Scan for the cell matching the given text and deliver its (x, y) coordinate at center. 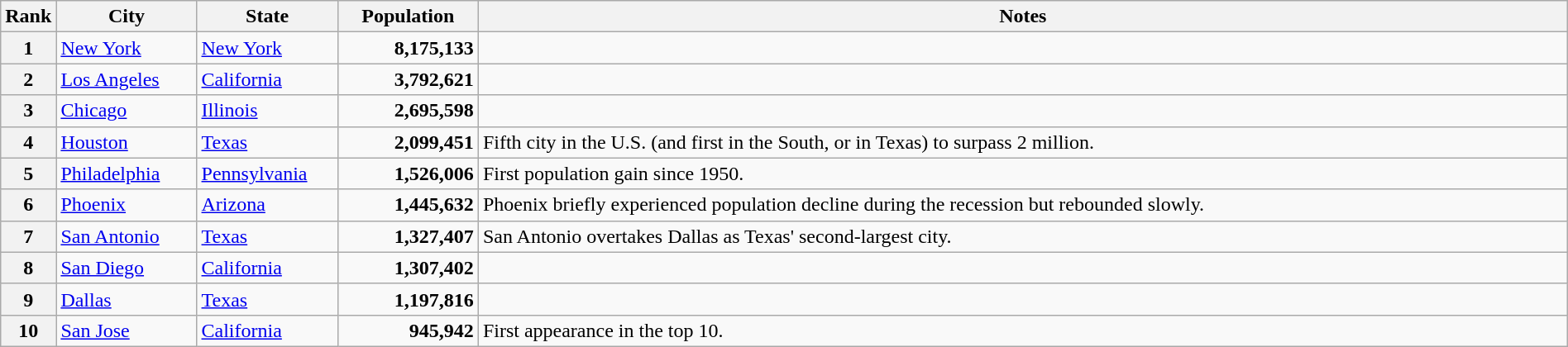
1,197,816 (408, 299)
First population gain since 1950. (1022, 173)
2 (28, 79)
7 (28, 236)
6 (28, 205)
San Antonio (127, 236)
City (127, 17)
1 (28, 48)
1,327,407 (408, 236)
2,695,598 (408, 111)
1,307,402 (408, 268)
Chicago (127, 111)
3,792,621 (408, 79)
Illinois (267, 111)
945,942 (408, 330)
Pennsylvania (267, 173)
Dallas (127, 299)
2,099,451 (408, 142)
Philadelphia (127, 173)
1,526,006 (408, 173)
9 (28, 299)
State (267, 17)
4 (28, 142)
5 (28, 173)
Houston (127, 142)
3 (28, 111)
Phoenix briefly experienced population decline during the recession but rebounded slowly. (1022, 205)
1,445,632 (408, 205)
8 (28, 268)
Phoenix (127, 205)
San Jose (127, 330)
8,175,133 (408, 48)
Rank (28, 17)
San Diego (127, 268)
Notes (1022, 17)
Los Angeles (127, 79)
10 (28, 330)
San Antonio overtakes Dallas as Texas' second-largest city. (1022, 236)
Fifth city in the U.S. (and first in the South, or in Texas) to surpass 2 million. (1022, 142)
First appearance in the top 10. (1022, 330)
Arizona (267, 205)
Population (408, 17)
